Capture the cell that displays the provided text and extract its (x, y) central coordinate. 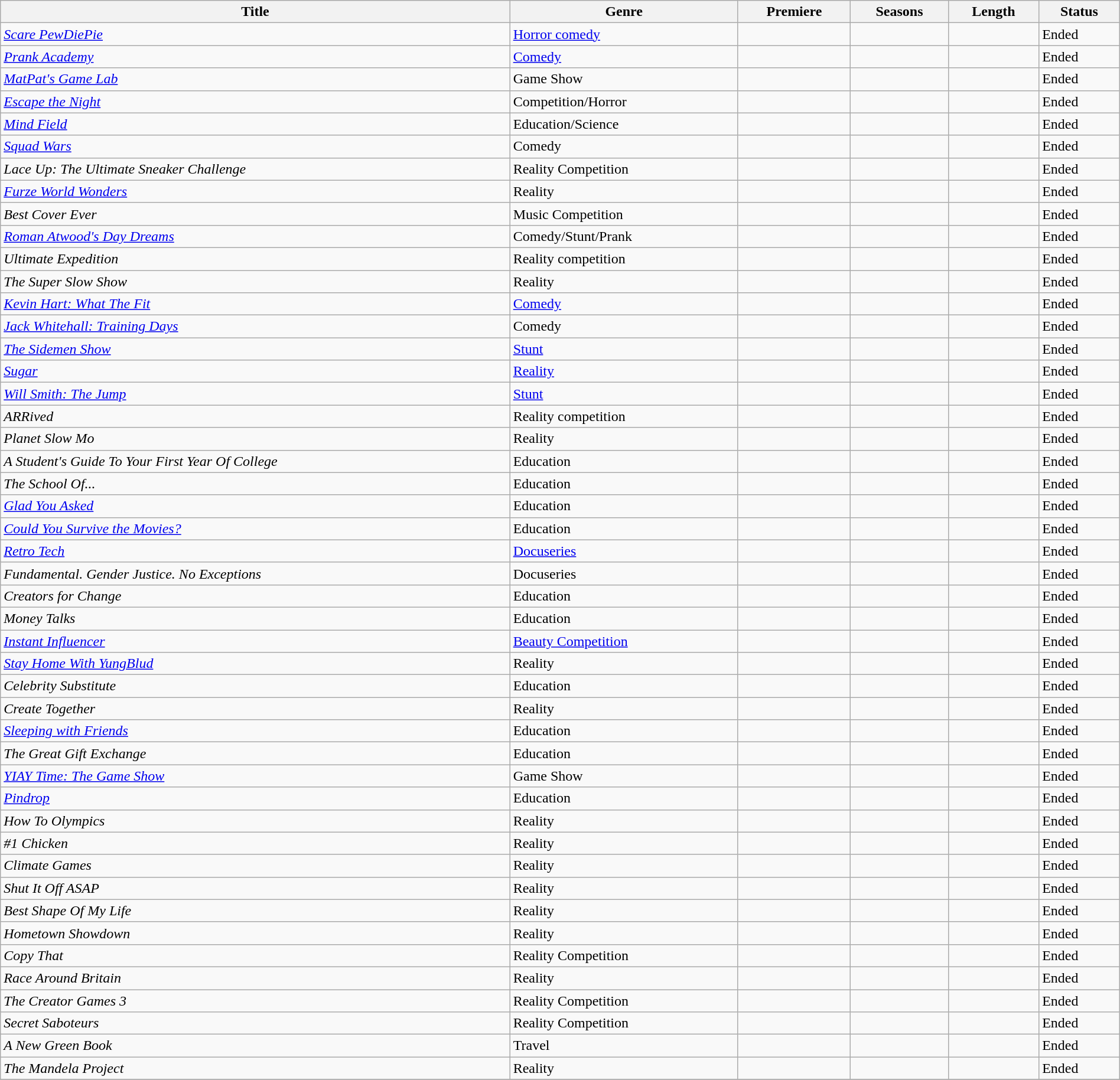
The Mandela Project (255, 1068)
The Great Gift Exchange (255, 753)
Length (994, 12)
Title (255, 12)
Copy That (255, 955)
Secret Saboteurs (255, 1023)
Roman Atwood's Day Dreams (255, 236)
Planet Slow Mo (255, 439)
Premiere (794, 12)
Pindrop (255, 798)
Money Talks (255, 618)
Will Smith: The Jump (255, 394)
ARRived (255, 416)
Retro Tech (255, 551)
Kevin Hart: What The Fit (255, 304)
Celebrity Substitute (255, 686)
Creators for Change (255, 596)
Shut It Off ASAP (255, 888)
Hometown Showdown (255, 933)
Competition/Horror (624, 102)
Furze World Wonders (255, 191)
Lace Up: The Ultimate Sneaker Challenge (255, 169)
Fundamental. Gender Justice. No Exceptions (255, 573)
Travel (624, 1046)
Comedy/Stunt/Prank (624, 236)
The School Of... (255, 484)
Create Together (255, 709)
Genre (624, 12)
Squad Wars (255, 146)
Education/Science (624, 124)
Could You Survive the Movies? (255, 528)
Jack Whitehall: Training Days (255, 327)
How To Olympics (255, 821)
Ultimate Expedition (255, 259)
The Creator Games 3 (255, 1001)
The Sidemen Show (255, 349)
Seasons (900, 12)
A New Green Book (255, 1046)
Sleeping with Friends (255, 731)
Best Cover Ever (255, 214)
Mind Field (255, 124)
Stay Home With YungBlud (255, 664)
Race Around Britain (255, 978)
Climate Games (255, 866)
Best Shape Of My Life (255, 911)
Scare PewDiePie (255, 34)
Horror comedy (624, 34)
#1 Chicken (255, 843)
Status (1080, 12)
Instant Influencer (255, 641)
Beauty Competition (624, 641)
Glad You Asked (255, 506)
MatPat's Game Lab (255, 79)
A Student's Guide To Your First Year Of College (255, 461)
Prank Academy (255, 57)
Music Competition (624, 214)
YIAY Time: The Game Show (255, 776)
Escape the Night (255, 102)
Sugar (255, 371)
The Super Slow Show (255, 282)
